Identify which cell holds the provided text, then report its [x, y] central coordinate. 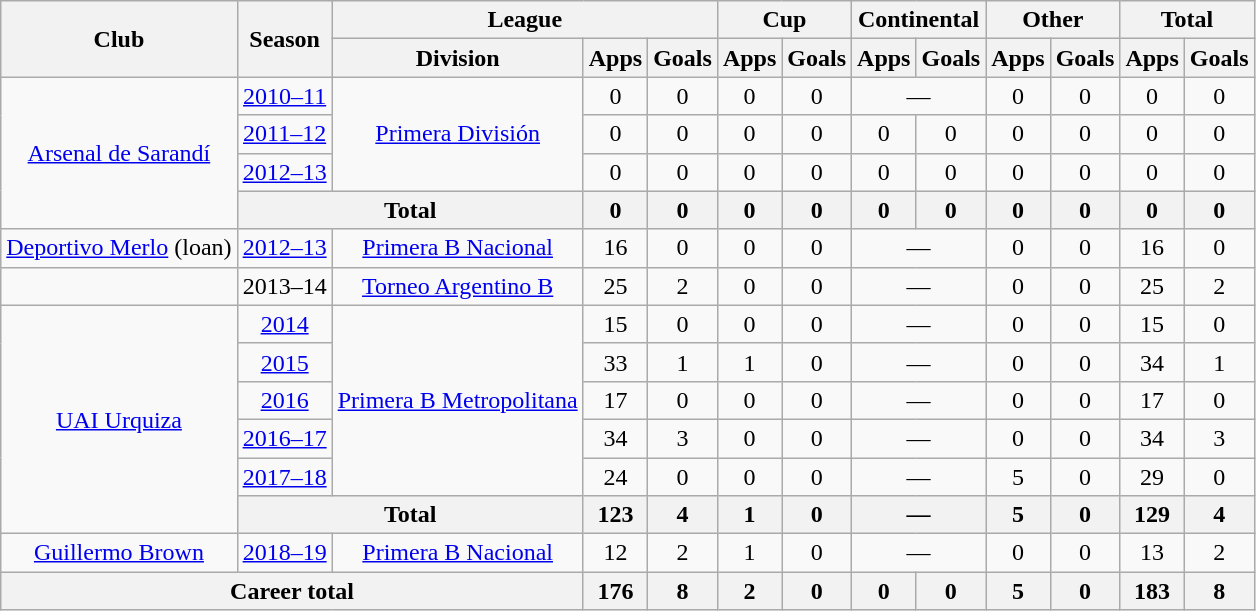
Torneo Argentino B [458, 286]
129 [1152, 515]
183 [1152, 591]
24 [615, 477]
Guillermo Brown [119, 553]
2010–11 [284, 96]
29 [1152, 477]
Other [1053, 20]
Career total [292, 591]
Division [458, 58]
2013–14 [284, 286]
Primera División [458, 134]
Primera B Metropolitana [458, 400]
2014 [284, 324]
2016–17 [284, 438]
176 [615, 591]
Continental [919, 20]
123 [615, 515]
12 [615, 553]
2016 [284, 400]
2018–19 [284, 553]
33 [615, 362]
Club [119, 39]
2015 [284, 362]
Cup [784, 20]
Deportivo Merlo (loan) [119, 248]
2011–12 [284, 134]
Arsenal de Sarandí [119, 153]
2017–18 [284, 477]
League [524, 20]
Season [284, 39]
13 [1152, 553]
UAI Urquiza [119, 419]
